From the cell containing the given text, extract its center point as [x, y] coordinate. 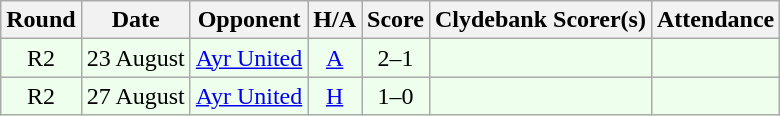
Round [41, 20]
27 August [136, 96]
H/A [335, 20]
23 August [136, 58]
2–1 [396, 58]
Opponent [249, 20]
Attendance [715, 20]
1–0 [396, 96]
Score [396, 20]
Clydebank Scorer(s) [540, 20]
H [335, 96]
Date [136, 20]
A [335, 58]
